Find where the given text appears and provide that cell's center as (x, y) coordinate. 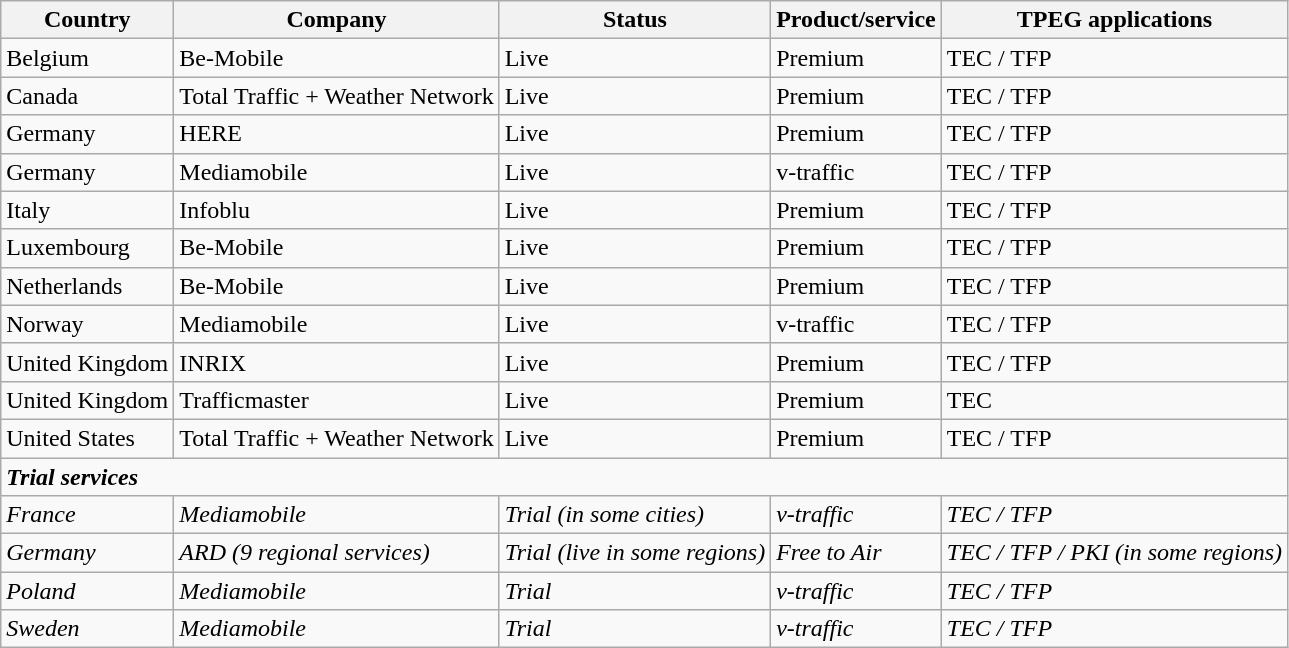
Sweden (88, 629)
Trial (in some cities) (635, 515)
Country (88, 20)
HERE (336, 134)
France (88, 515)
TEC / TFP / PKI (in some regions) (1114, 553)
Canada (88, 96)
Status (635, 20)
Norway (88, 324)
Luxembourg (88, 248)
Free to Air (856, 553)
Netherlands (88, 286)
ARD (9 regional services) (336, 553)
Trafficmaster (336, 400)
Company (336, 20)
Trial services (644, 477)
TEC (1114, 400)
Infoblu (336, 210)
Poland (88, 591)
Trial (live in some regions) (635, 553)
TPEG applications (1114, 20)
Italy (88, 210)
Product/service (856, 20)
INRIX (336, 362)
United States (88, 438)
Belgium (88, 58)
